Search for the cell housing the specified text and yield its (x, y) center coordinate. 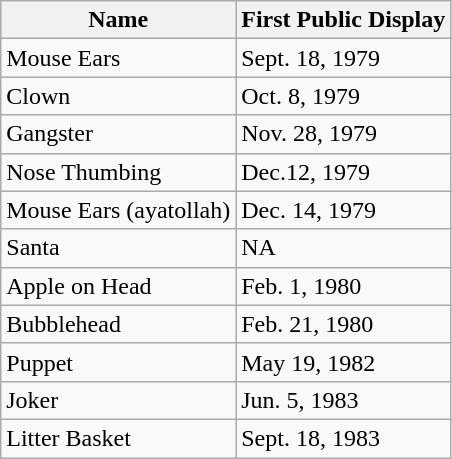
Nose Thumbing (118, 172)
Gangster (118, 134)
First Public Display (344, 20)
NA (344, 248)
Oct. 8, 1979 (344, 96)
Joker (118, 400)
Sept. 18, 1979 (344, 58)
Santa (118, 248)
May 19, 1982 (344, 362)
Clown (118, 96)
Dec. 14, 1979 (344, 210)
Feb. 1, 1980 (344, 286)
Feb. 21, 1980 (344, 324)
Puppet (118, 362)
Name (118, 20)
Sept. 18, 1983 (344, 438)
Bubblehead (118, 324)
Apple on Head (118, 286)
Mouse Ears (118, 58)
Mouse Ears (ayatollah) (118, 210)
Jun. 5, 1983 (344, 400)
Dec.12, 1979 (344, 172)
Nov. 28, 1979 (344, 134)
Litter Basket (118, 438)
